From the cell containing the given text, extract its center point as (x, y) coordinate. 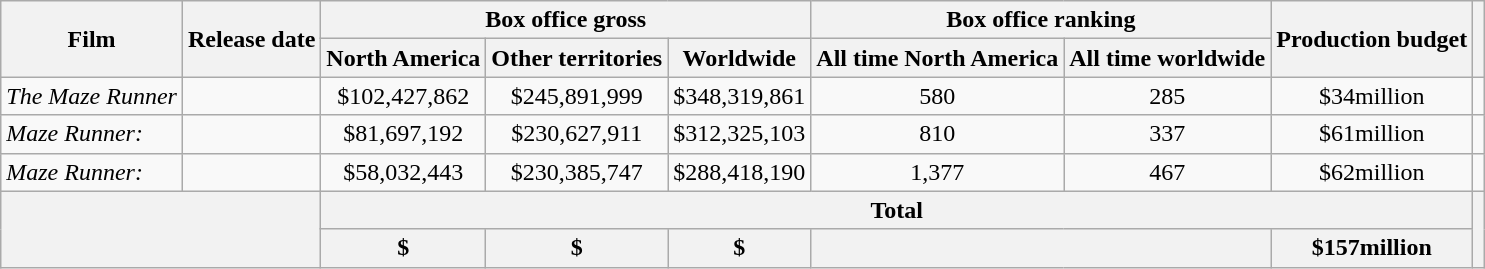
Production budget (1372, 39)
$348,319,861 (740, 96)
$81,697,192 (404, 134)
Box office ranking (1041, 20)
North America (404, 58)
Box office gross (566, 20)
285 (1168, 96)
All time North America (938, 58)
$288,418,190 (740, 172)
467 (1168, 172)
$245,891,999 (577, 96)
$157million (1372, 248)
The Maze Runner (92, 96)
337 (1168, 134)
Release date (251, 39)
Total (897, 210)
$230,627,911 (577, 134)
$312,325,103 (740, 134)
$58,032,443 (404, 172)
$34million (1372, 96)
$230,385,747 (577, 172)
Other territories (577, 58)
Worldwide (740, 58)
All time worldwide (1168, 58)
$62million (1372, 172)
810 (938, 134)
580 (938, 96)
Film (92, 39)
$61million (1372, 134)
$102,427,862 (404, 96)
1,377 (938, 172)
